Locate the cell with the specified text and output its (X, Y) center coordinate. 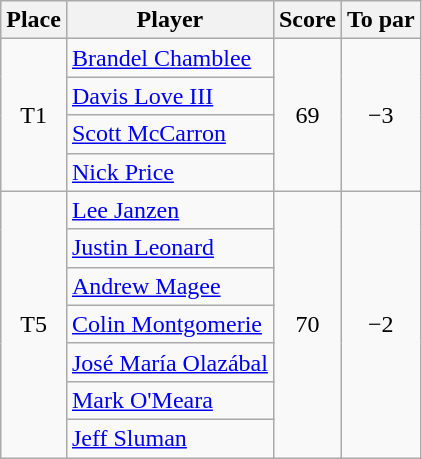
Brandel Chamblee (170, 58)
Justin Leonard (170, 248)
Score (307, 20)
Nick Price (170, 172)
Mark O'Meara (170, 400)
Scott McCarron (170, 134)
José María Olazábal (170, 362)
Player (170, 20)
Place (34, 20)
To par (380, 20)
Colin Montgomerie (170, 324)
−3 (380, 115)
69 (307, 115)
−2 (380, 324)
Jeff Sluman (170, 438)
Andrew Magee (170, 286)
Lee Janzen (170, 210)
T1 (34, 115)
70 (307, 324)
T5 (34, 324)
Davis Love III (170, 96)
